Search for the cell housing the specified text and yield its [X, Y] center coordinate. 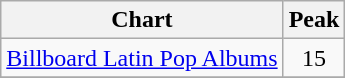
Chart [142, 20]
15 [314, 58]
Billboard Latin Pop Albums [142, 58]
Peak [314, 20]
